Extract the [x, y] coordinate from the center of the cell holding the provided text.  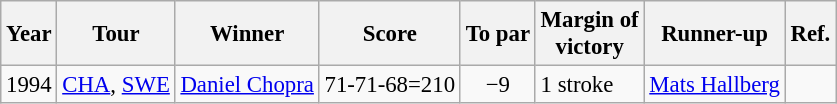
Tour [116, 34]
Ref. [810, 34]
Margin ofvictory [590, 34]
Daniel Chopra [247, 85]
Runner-up [714, 34]
71-71-68=210 [390, 85]
Year [29, 34]
CHA, SWE [116, 85]
−9 [498, 85]
Score [390, 34]
Winner [247, 34]
To par [498, 34]
1994 [29, 85]
1 stroke [590, 85]
Mats Hallberg [714, 85]
